Locate the cell with the specified text and output its (x, y) center coordinate. 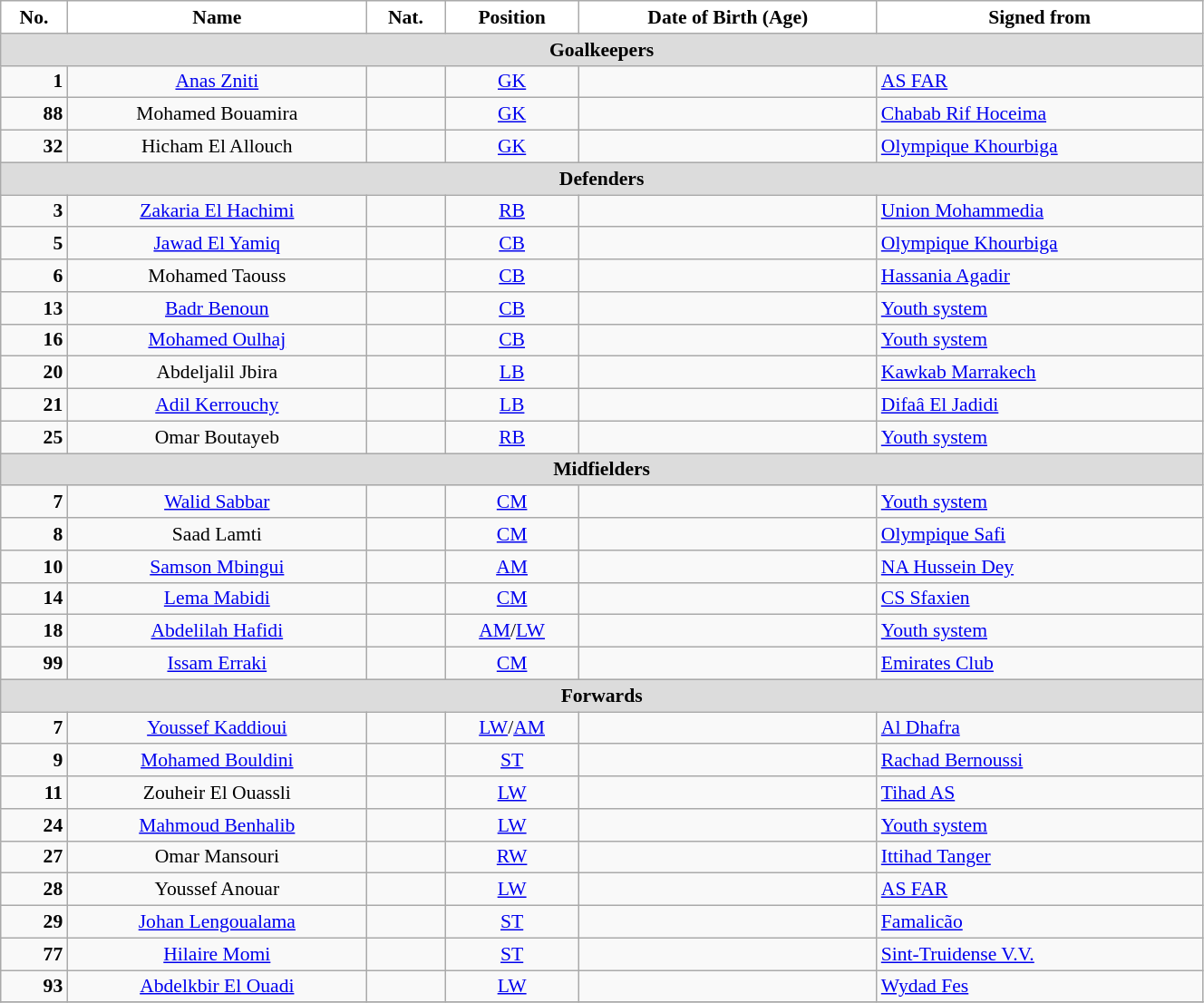
Forwards (602, 696)
24 (34, 825)
88 (34, 114)
Mohamed Bouamira (217, 114)
Kawkab Marrakech (1040, 373)
AM (512, 567)
Mohamed Oulhaj (217, 340)
Saad Lamti (217, 534)
16 (34, 340)
Olympique Safi (1040, 534)
Zakaria El Hachimi (217, 211)
Jawad El Yamiq (217, 244)
Position (512, 17)
Abdelilah Hafidi (217, 631)
Rachad Bernoussi (1040, 761)
Hicham El Allouch (217, 147)
Lema Mabidi (217, 599)
Midfielders (602, 470)
RW (512, 857)
3 (34, 211)
Ittihad Tanger (1040, 857)
Union Mohammedia (1040, 211)
Hassania Agadir (1040, 276)
6 (34, 276)
28 (34, 890)
Mahmoud Benhalib (217, 825)
29 (34, 922)
93 (34, 987)
14 (34, 599)
Signed from (1040, 17)
No. (34, 17)
Adil Kerrouchy (217, 405)
Zouheir El Ouassli (217, 793)
1 (34, 82)
32 (34, 147)
NA Hussein Dey (1040, 567)
Mohamed Bouldini (217, 761)
Emirates Club (1040, 664)
Abdelkbir El Ouadi (217, 987)
Youssef Kaddioui (217, 728)
8 (34, 534)
9 (34, 761)
Hilaire Momi (217, 954)
Nat. (405, 17)
Famalicão (1040, 922)
Samson Mbingui (217, 567)
20 (34, 373)
Chabab Rif Hoceima (1040, 114)
27 (34, 857)
Walid Sabbar (217, 502)
21 (34, 405)
Tihad AS (1040, 793)
18 (34, 631)
Al Dhafra (1040, 728)
Sint-Truidense V.V. (1040, 954)
25 (34, 437)
10 (34, 567)
Omar Boutayeb (217, 437)
Goalkeepers (602, 50)
Mohamed Taouss (217, 276)
Abdeljalil Jbira (217, 373)
AM/LW (512, 631)
Date of Birth (Age) (728, 17)
Defenders (602, 179)
Omar Mansouri (217, 857)
11 (34, 793)
13 (34, 308)
CS Sfaxien (1040, 599)
LW/AM (512, 728)
Wydad Fes (1040, 987)
Badr Benoun (217, 308)
Name (217, 17)
Johan Lengoualama (217, 922)
Youssef Anouar (217, 890)
99 (34, 664)
Anas Zniti (217, 82)
5 (34, 244)
Difaâ El Jadidi (1040, 405)
Issam Erraki (217, 664)
77 (34, 954)
